Return the [X, Y] coordinate for the center point of the cell that contains the specified text.  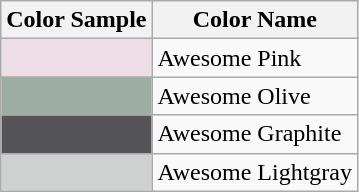
Awesome Graphite [254, 134]
Color Sample [76, 20]
Awesome Pink [254, 58]
Awesome Olive [254, 96]
Awesome Lightgray [254, 172]
Color Name [254, 20]
